For the text-containing cell, return its midpoint in [X, Y] coordinate format. 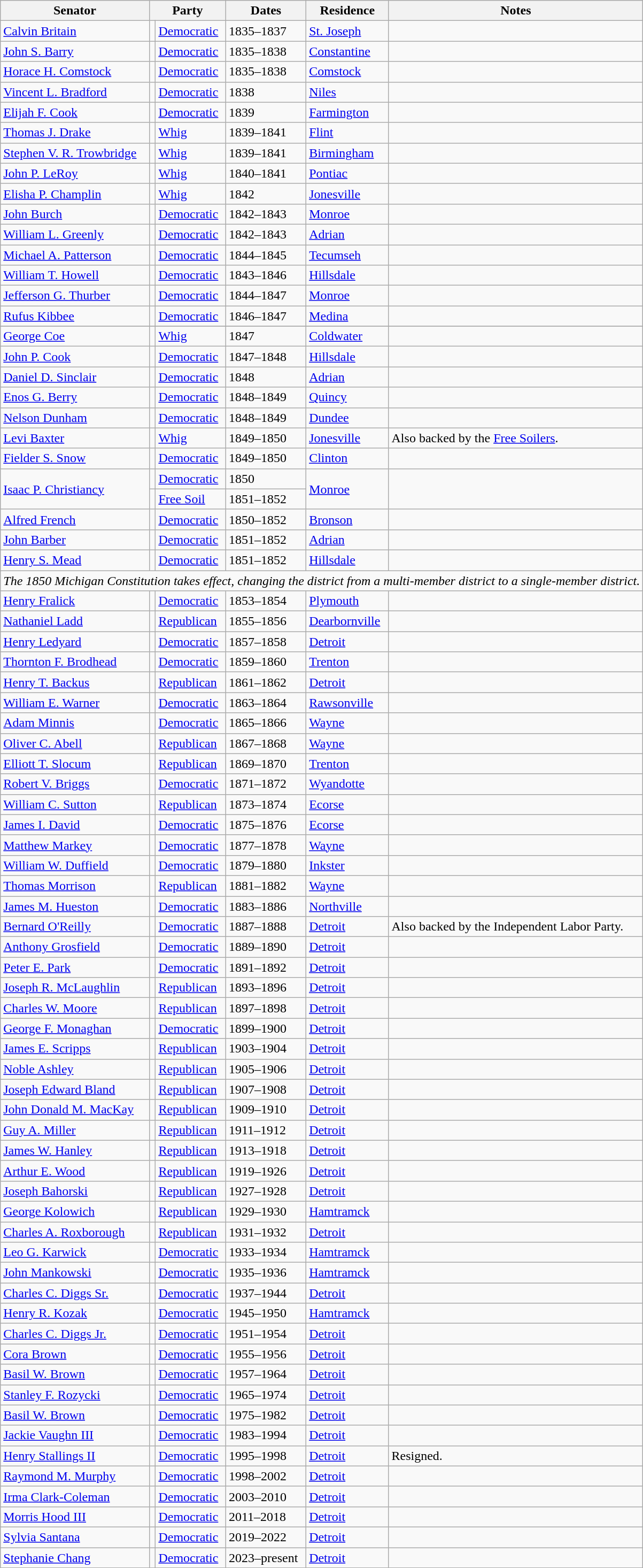
1909–1910 [266, 1110]
1835–1837 [266, 31]
Henry Ledyard [75, 642]
John Burch [75, 214]
1855–1856 [266, 621]
Joseph Edward Bland [75, 1089]
Nathaniel Ladd [75, 621]
1951–1954 [266, 1334]
Charles W. Moore [75, 1008]
John Mankowski [75, 1273]
James E. Scripps [75, 1049]
Bronson [347, 519]
Adam Minnis [75, 723]
Constantine [347, 51]
Farmington [347, 112]
Henry T. Backus [75, 682]
Notes [516, 11]
Elliott T. Slocum [75, 764]
1871–1872 [266, 784]
William L. Greenly [75, 234]
1863–1864 [266, 703]
Clinton [347, 458]
Dates [266, 11]
Charles A. Roxborough [75, 1232]
Residence [347, 11]
Party [187, 11]
Niles [347, 92]
Irma Clark-Coleman [75, 1496]
1897–1898 [266, 1008]
1873–1874 [266, 804]
1850–1852 [266, 519]
William W. Duffield [75, 865]
Wyandotte [347, 784]
Daniel D. Sinclair [75, 377]
Henry R. Kozak [75, 1313]
Jefferson G. Thurber [75, 296]
Northville [347, 906]
1848 [266, 377]
Tecumseh [347, 255]
Elisha P. Champlin [75, 194]
1955–1956 [266, 1354]
Thomas Morrison [75, 886]
Rawsonville [347, 703]
Henry S. Mead [75, 560]
Resigned. [516, 1456]
1857–1858 [266, 642]
2011–2018 [266, 1517]
William T. Howell [75, 275]
1867–1868 [266, 743]
Charles C. Diggs Jr. [75, 1334]
1853–1854 [266, 601]
John P. LeRoy [75, 173]
Sylvia Santana [75, 1537]
1859–1860 [266, 662]
Joseph R. McLaughlin [75, 988]
John Barber [75, 540]
Stanley F. Rozycki [75, 1395]
1913–1918 [266, 1150]
1903–1904 [266, 1049]
Elijah F. Cook [75, 112]
1891–1892 [266, 967]
1840–1841 [266, 173]
Peter E. Park [75, 967]
1881–1882 [266, 886]
St. Joseph [347, 31]
Medina [347, 316]
Isaac P. Christiancy [75, 489]
Henry Fralick [75, 601]
1937–1944 [266, 1293]
Joseph Bahorski [75, 1191]
1879–1880 [266, 865]
Horace H. Comstock [75, 72]
1905–1906 [266, 1069]
1983–1994 [266, 1435]
Quincy [347, 397]
1869–1870 [266, 764]
John Donald M. MacKay [75, 1110]
1839 [266, 112]
1847–1848 [266, 357]
Charles C. Diggs Sr. [75, 1293]
Comstock [347, 72]
1875–1876 [266, 825]
1887–1888 [266, 927]
Dearbornville [347, 621]
Coldwater [347, 336]
1850 [266, 479]
1842 [266, 194]
1965–1974 [266, 1395]
Stephanie Chang [75, 1558]
1877–1878 [266, 845]
George F. Monaghan [75, 1028]
Nelson Dunham [75, 418]
1933–1934 [266, 1252]
Matthew Markey [75, 845]
1846–1847 [266, 316]
Free Soil [191, 499]
Dundee [347, 418]
Also backed by the Free Soilers. [516, 438]
Thornton F. Brodhead [75, 662]
Raymond M. Murphy [75, 1476]
Arthur E. Wood [75, 1171]
1893–1896 [266, 988]
Fielder S. Snow [75, 458]
1844–1845 [266, 255]
1957–1964 [266, 1374]
Morris Hood III [75, 1517]
James W. Hanley [75, 1150]
Enos G. Berry [75, 397]
Robert V. Briggs [75, 784]
1838 [266, 92]
1861–1862 [266, 682]
William E. Warner [75, 703]
1911–1912 [266, 1130]
Senator [75, 11]
Oliver C. Abell [75, 743]
Birmingham [347, 153]
Stephen V. R. Trowbridge [75, 153]
Pontiac [347, 173]
Michael A. Patterson [75, 255]
William C. Sutton [75, 804]
James I. David [75, 825]
1865–1866 [266, 723]
1844–1847 [266, 296]
Rufus Kibbee [75, 316]
Levi Baxter [75, 438]
Inkster [347, 865]
1929–1930 [266, 1211]
Anthony Grosfield [75, 947]
Vincent L. Bradford [75, 92]
1919–1926 [266, 1171]
1945–1950 [266, 1313]
1907–1908 [266, 1089]
1899–1900 [266, 1028]
2003–2010 [266, 1496]
1995–1998 [266, 1456]
Bernard O'Reilly [75, 927]
Henry Stallings II [75, 1456]
Guy A. Miller [75, 1130]
1883–1886 [266, 906]
George Kolowich [75, 1211]
Calvin Britain [75, 31]
Leo G. Karwick [75, 1252]
Flint [347, 133]
Also backed by the Independent Labor Party. [516, 927]
2019–2022 [266, 1537]
2023–present [266, 1558]
Alfred French [75, 519]
Plymouth [347, 601]
James M. Hueston [75, 906]
1931–1932 [266, 1232]
John S. Barry [75, 51]
1935–1936 [266, 1273]
George Coe [75, 336]
1975–1982 [266, 1415]
Thomas J. Drake [75, 133]
1843–1846 [266, 275]
Noble Ashley [75, 1069]
1998–2002 [266, 1476]
The 1850 Michigan Constitution takes effect, changing the district from a multi-member district to a single-member district. [322, 580]
Cora Brown [75, 1354]
Jackie Vaughn III [75, 1435]
1927–1928 [266, 1191]
1847 [266, 336]
John P. Cook [75, 357]
1889–1890 [266, 947]
